Scan for the cell matching the given text and deliver its [X, Y] coordinate at center. 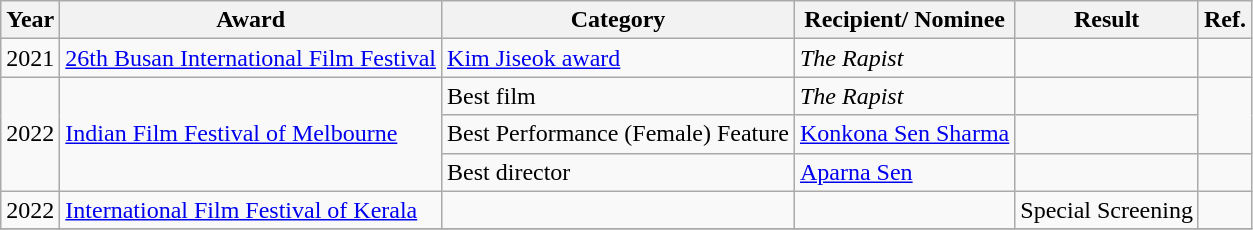
26th Busan International Film Festival [251, 58]
Result [1107, 20]
Aparna Sen [904, 172]
Kim Jiseok award [618, 58]
2021 [30, 58]
Category [618, 20]
Indian Film Festival of Melbourne [251, 134]
Best Performance (Female) Feature [618, 134]
Year [30, 20]
Ref. [1224, 20]
Recipient/ Nominee [904, 20]
Konkona Sen Sharma [904, 134]
Special Screening [1107, 210]
Award [251, 20]
International Film Festival of Kerala [251, 210]
Best film [618, 96]
Best director [618, 172]
